Detect which cell encompasses the target text, then output its [X, Y] center coordinate. 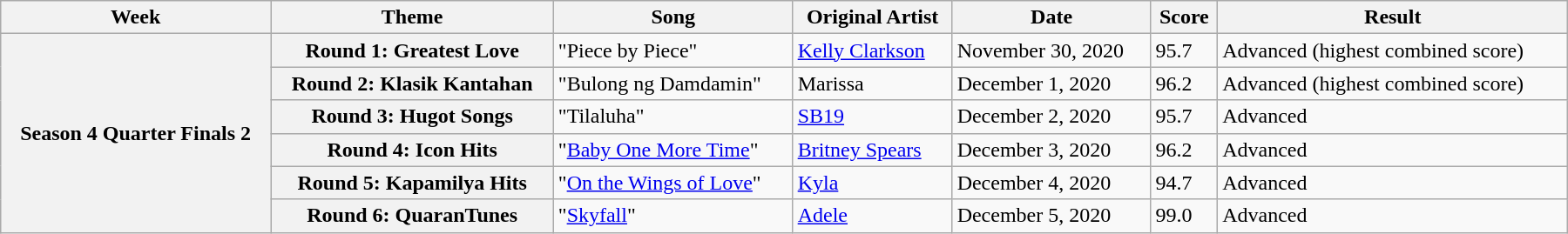
"Skyfall" [672, 216]
Marissa [873, 84]
"Piece by Piece" [672, 50]
"Baby One More Time" [672, 150]
Britney Spears [873, 150]
"Bulong ng Damdamin" [672, 84]
December 3, 2020 [1051, 150]
SB19 [873, 117]
Adele [873, 216]
Week [136, 17]
94.7 [1185, 183]
December 4, 2020 [1051, 183]
Round 4: Icon Hits [412, 150]
Kelly Clarkson [873, 50]
November 30, 2020 [1051, 50]
Round 2: Klasik Kantahan [412, 84]
Round 6: QuaranTunes [412, 216]
December 5, 2020 [1051, 216]
Kyla [873, 183]
December 2, 2020 [1051, 117]
"On the Wings of Love" [672, 183]
Round 3: Hugot Songs [412, 117]
"Tilaluha" [672, 117]
Round 1: Greatest Love [412, 50]
Round 5: Kapamilya Hits [412, 183]
99.0 [1185, 216]
Season 4 Quarter Finals 2 [136, 133]
Date [1051, 17]
December 1, 2020 [1051, 84]
Song [672, 17]
Result [1393, 17]
Score [1185, 17]
Theme [412, 17]
Original Artist [873, 17]
